Scan for the cell matching the given text and deliver its (X, Y) coordinate at center. 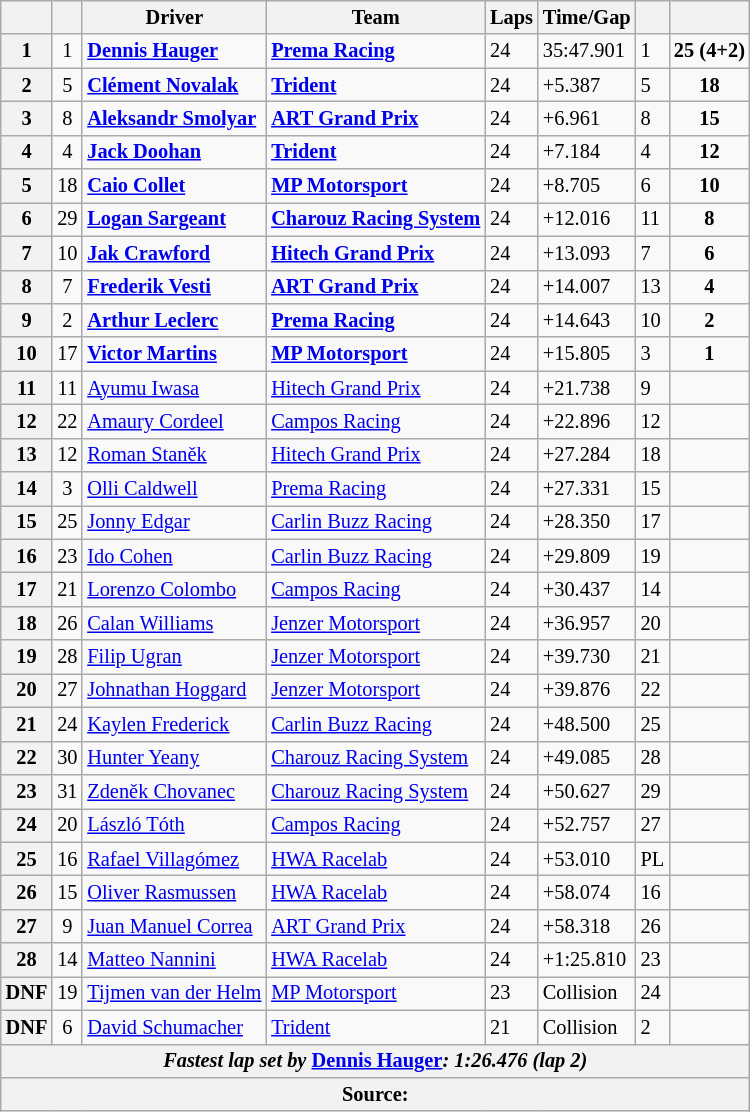
+48.500 (587, 724)
+29.809 (587, 556)
+30.437 (587, 589)
Caio Collet (174, 186)
+12.016 (587, 219)
Lorenzo Colombo (174, 589)
+27.284 (587, 455)
+39.876 (587, 690)
+36.957 (587, 623)
+58.074 (587, 892)
+14.643 (587, 320)
+8.705 (587, 186)
Driver (174, 17)
+58.318 (587, 926)
+50.627 (587, 791)
Logan Sargeant (174, 219)
Frederik Vesti (174, 287)
Kaylen Frederick (174, 724)
Tijmen van der Helm (174, 993)
Hunter Yeany (174, 758)
+53.010 (587, 859)
Jak Crawford (174, 253)
Amaury Cordeel (174, 421)
+21.738 (587, 388)
31 (67, 791)
Team (376, 17)
Jack Doohan (174, 152)
Victor Martins (174, 354)
Fastest lap set by Dennis Hauger: 1:26.476 (lap 2) (376, 1061)
25 (4+2) (710, 51)
Aleksandr Smolyar (174, 118)
Ayumu Iwasa (174, 388)
+52.757 (587, 825)
Calan Williams (174, 623)
Roman Staněk (174, 455)
László Tóth (174, 825)
35:47.901 (587, 51)
Zdeněk Chovanec (174, 791)
Rafael Villagómez (174, 859)
Jonny Edgar (174, 522)
Olli Caldwell (174, 489)
+22.896 (587, 421)
+7.184 (587, 152)
Laps (512, 17)
Juan Manuel Correa (174, 926)
Filip Ugran (174, 657)
+6.961 (587, 118)
+49.085 (587, 758)
+39.730 (587, 657)
+14.007 (587, 287)
+1:25.810 (587, 960)
+28.350 (587, 522)
+15.805 (587, 354)
Oliver Rasmussen (174, 892)
+5.387 (587, 85)
Clément Novalak (174, 85)
Johnathan Hoggard (174, 690)
Time/Gap (587, 17)
Arthur Leclerc (174, 320)
+13.093 (587, 253)
PL (652, 859)
David Schumacher (174, 1027)
Dennis Hauger (174, 51)
Ido Cohen (174, 556)
Matteo Nannini (174, 960)
Source: (376, 1094)
30 (67, 758)
+27.331 (587, 489)
